Output the [x, y] coordinate of the center of the cell containing the given text.  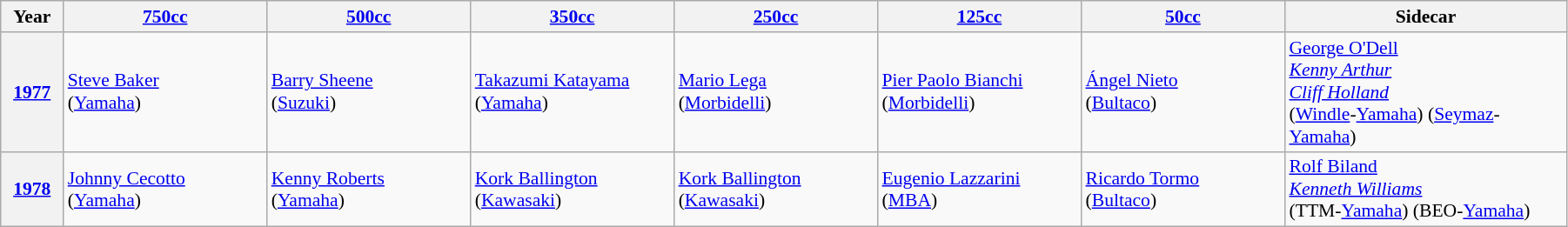
750cc [165, 17]
Mario Lega(Morbidelli) [776, 92]
Kenny Roberts(Yamaha) [369, 190]
Takazumi Katayama(Yamaha) [573, 92]
Eugenio Lazzarini(MBA) [980, 190]
George O'Dell Kenny Arthur Cliff Holland(Windle-Yamaha) (Seymaz-Yamaha) [1425, 92]
Ángel Nieto(Bultaco) [1183, 92]
50cc [1183, 17]
Steve Baker(Yamaha) [165, 92]
125cc [980, 17]
Year [32, 17]
Sidecar [1425, 17]
250cc [776, 17]
Pier Paolo Bianchi(Morbidelli) [980, 92]
350cc [573, 17]
Ricardo Tormo(Bultaco) [1183, 190]
Barry Sheene(Suzuki) [369, 92]
500cc [369, 17]
1978 [32, 190]
Rolf Biland Kenneth Williams(TTM-Yamaha) (BEO-Yamaha) [1425, 190]
Johnny Cecotto(Yamaha) [165, 190]
1977 [32, 92]
